Output the [X, Y] coordinate of the center of the cell containing the given text.  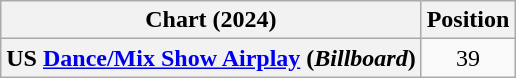
Chart (2024) [211, 20]
39 [468, 58]
US Dance/Mix Show Airplay (Billboard) [211, 58]
Position [468, 20]
